Search for the cell housing the specified text and yield its [x, y] center coordinate. 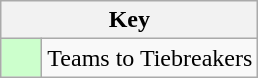
Key [130, 20]
Teams to Tiebreakers [150, 58]
